Return the (X, Y) coordinate for the center point of the cell that contains the specified text.  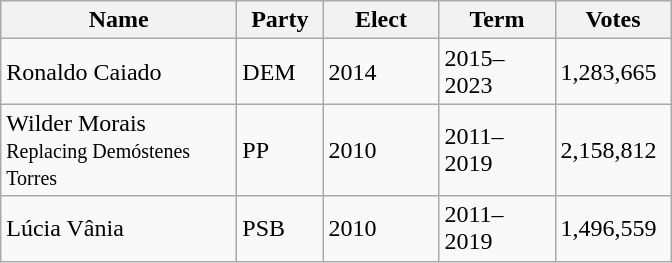
Votes (613, 20)
DEM (280, 72)
Wilder MoraisReplacing Demóstenes Torres (119, 150)
Party (280, 20)
Term (497, 20)
PP (280, 150)
PSB (280, 228)
2015–2023 (497, 72)
Lúcia Vânia (119, 228)
2,158,812 (613, 150)
Ronaldo Caiado (119, 72)
2014 (381, 72)
Name (119, 20)
Elect (381, 20)
1,283,665 (613, 72)
1,496,559 (613, 228)
